Output the [X, Y] coordinate of the center of the cell containing the given text.  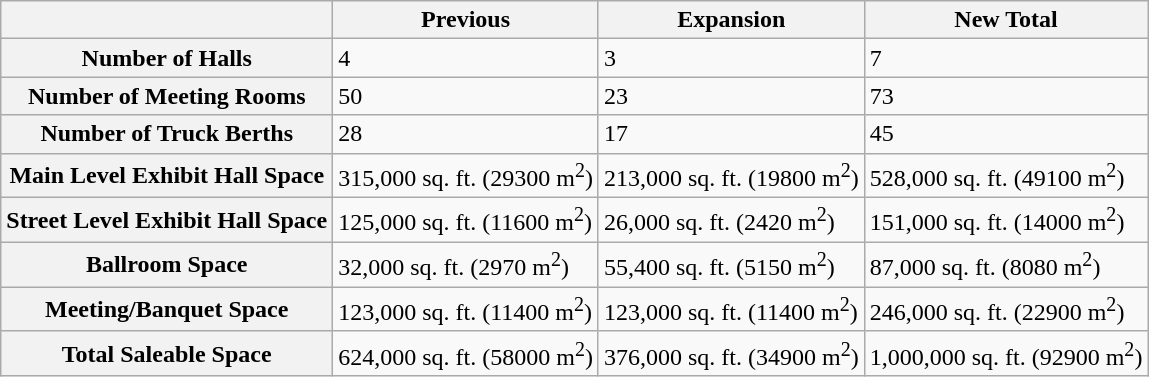
125,000 sq. ft. (11600 m2) [466, 220]
7 [1006, 58]
26,000 sq. ft. (2420 m2) [731, 220]
Main Level Exhibit Hall Space [167, 176]
151,000 sq. ft. (14000 m2) [1006, 220]
Expansion [731, 20]
1,000,000 sq. ft. (92900 m2) [1006, 354]
376,000 sq. ft. (34900 m2) [731, 354]
528,000 sq. ft. (49100 m2) [1006, 176]
315,000 sq. ft. (29300 m2) [466, 176]
213,000 sq. ft. (19800 m2) [731, 176]
Number of Halls [167, 58]
Total Saleable Space [167, 354]
73 [1006, 96]
3 [731, 58]
45 [1006, 134]
23 [731, 96]
624,000 sq. ft. (58000 m2) [466, 354]
17 [731, 134]
246,000 sq. ft. (22900 m2) [1006, 310]
87,000 sq. ft. (8080 m2) [1006, 264]
4 [466, 58]
Number of Truck Berths [167, 134]
50 [466, 96]
28 [466, 134]
55,400 sq. ft. (5150 m2) [731, 264]
Previous [466, 20]
Meeting/Banquet Space [167, 310]
32,000 sq. ft. (2970 m2) [466, 264]
Street Level Exhibit Hall Space [167, 220]
Ballroom Space [167, 264]
Number of Meeting Rooms [167, 96]
New Total [1006, 20]
